Pinpoint the cell where the given text exists, returning its [x, y] midpoint coordinate. 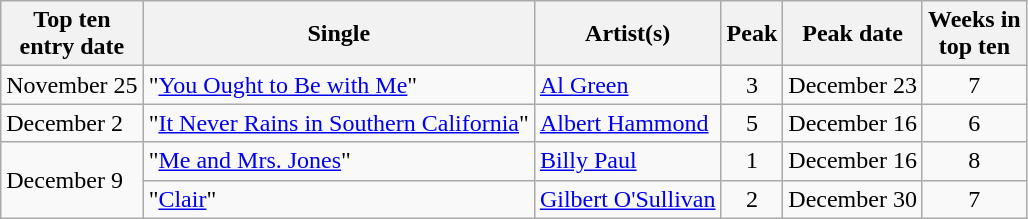
1 [752, 161]
November 25 [72, 85]
Al Green [628, 85]
3 [752, 85]
Weeks intop ten [974, 34]
Top tenentry date [72, 34]
2 [752, 199]
"Clair" [338, 199]
December 30 [853, 199]
5 [752, 123]
December 9 [72, 180]
"You Ought to Be with Me" [338, 85]
December 2 [72, 123]
December 23 [853, 85]
Billy Paul [628, 161]
Peak [752, 34]
Artist(s) [628, 34]
8 [974, 161]
"It Never Rains in Southern California" [338, 123]
Albert Hammond [628, 123]
"Me and Mrs. Jones" [338, 161]
6 [974, 123]
Gilbert O'Sullivan [628, 199]
Peak date [853, 34]
Single [338, 34]
